Return (X, Y) of the center of cell containing provided text 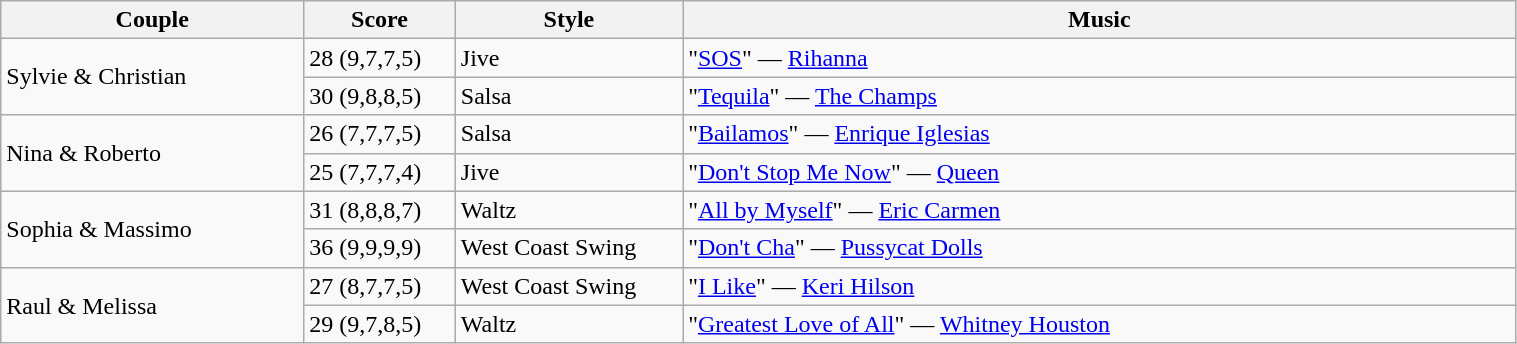
Couple (152, 20)
"I Like" — Keri Hilson (1100, 286)
"Don't Cha" — Pussycat Dolls (1100, 248)
"Bailamos" — Enrique Iglesias (1100, 134)
25 (7,7,7,4) (380, 172)
Sylvie & Christian (152, 77)
"All by Myself" — Eric Carmen (1100, 210)
28 (9,7,7,5) (380, 58)
Raul & Melissa (152, 305)
"Greatest Love of All" — Whitney Houston (1100, 324)
Score (380, 20)
"SOS" — Rihanna (1100, 58)
Music (1100, 20)
36 (9,9,9,9) (380, 248)
29 (9,7,8,5) (380, 324)
30 (9,8,8,5) (380, 96)
31 (8,8,8,7) (380, 210)
"Tequila" — The Champs (1100, 96)
Sophia & Massimo (152, 229)
Nina & Roberto (152, 153)
26 (7,7,7,5) (380, 134)
27 (8,7,7,5) (380, 286)
"Don't Stop Me Now" — Queen (1100, 172)
Style (568, 20)
